Return the (X, Y) coordinate for the center point of the cell that contains the specified text.  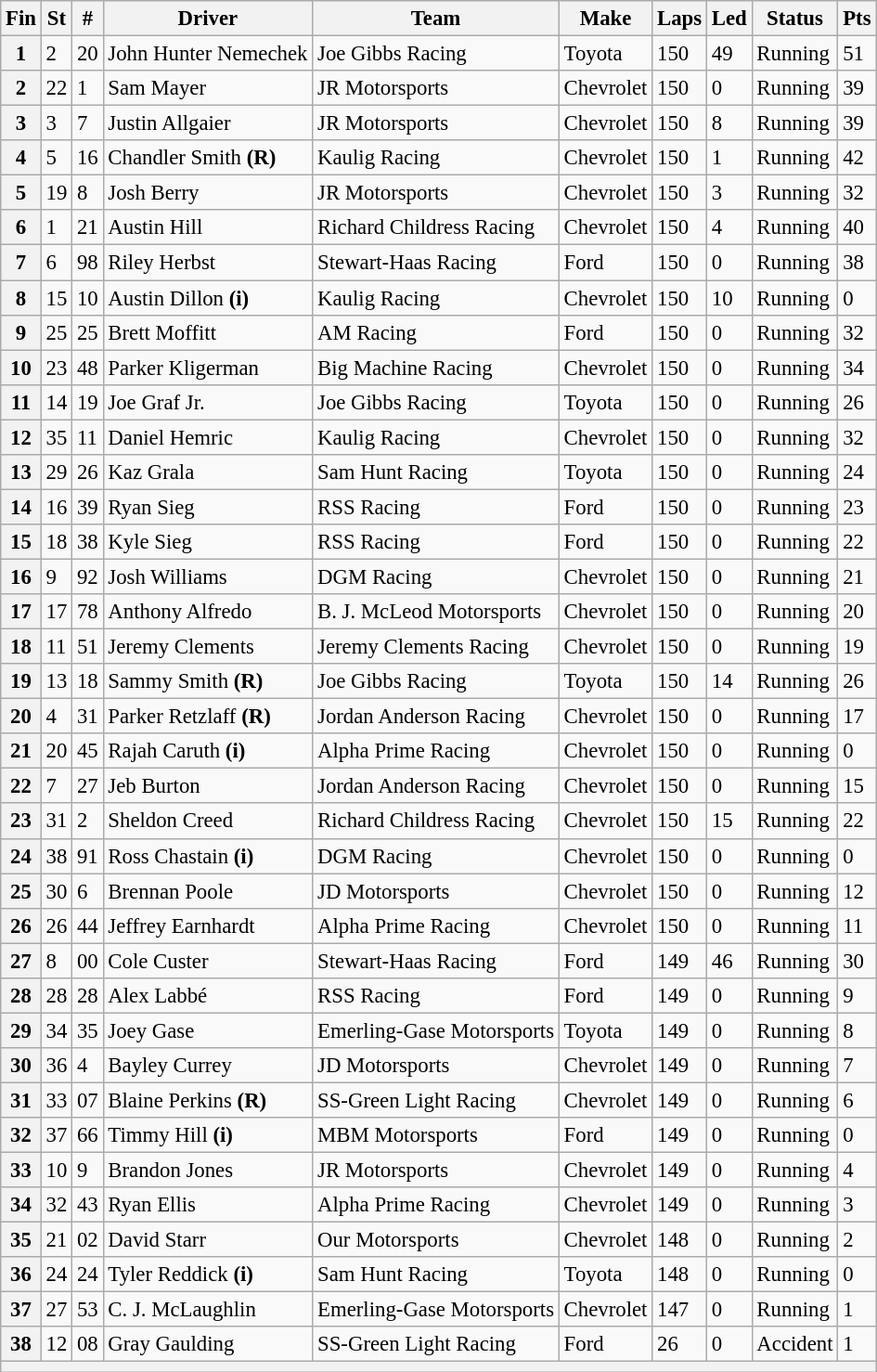
Rajah Caruth (i) (208, 751)
42 (858, 158)
Blaine Perkins (R) (208, 1100)
Kyle Sieg (208, 542)
Chandler Smith (R) (208, 158)
66 (87, 1135)
Timmy Hill (i) (208, 1135)
Brandon Jones (208, 1171)
91 (87, 856)
Tyler Reddick (i) (208, 1275)
Make (605, 19)
Austin Hill (208, 227)
Team (436, 19)
Fin (21, 19)
45 (87, 751)
C. J. McLaughlin (208, 1310)
Brett Moffitt (208, 332)
Bayley Currey (208, 1066)
Riley Herbst (208, 263)
Gray Gaulding (208, 1345)
Pts (858, 19)
Kaz Grala (208, 472)
78 (87, 612)
# (87, 19)
Josh Williams (208, 576)
Jeremy Clements (208, 647)
MBM Motorsports (436, 1135)
00 (87, 961)
98 (87, 263)
92 (87, 576)
46 (729, 961)
02 (87, 1240)
43 (87, 1205)
Joe Graf Jr. (208, 402)
08 (87, 1345)
Led (729, 19)
Ryan Sieg (208, 507)
Accident (794, 1345)
Jeffrey Earnhardt (208, 925)
Brennan Poole (208, 891)
Ryan Ellis (208, 1205)
Sam Mayer (208, 88)
Parker Kligerman (208, 368)
53 (87, 1310)
Austin Dillon (i) (208, 298)
Josh Berry (208, 193)
B. J. McLeod Motorsports (436, 612)
07 (87, 1100)
Sheldon Creed (208, 822)
Ross Chastain (i) (208, 856)
Alex Labbé (208, 996)
AM Racing (436, 332)
147 (679, 1310)
St (56, 19)
David Starr (208, 1240)
49 (729, 54)
Daniel Hemric (208, 437)
Jeb Burton (208, 786)
40 (858, 227)
Status (794, 19)
48 (87, 368)
Anthony Alfredo (208, 612)
Laps (679, 19)
Sammy Smith (R) (208, 681)
Joey Gase (208, 1030)
Our Motorsports (436, 1240)
Driver (208, 19)
Justin Allgaier (208, 123)
John Hunter Nemechek (208, 54)
Big Machine Racing (436, 368)
Cole Custer (208, 961)
Parker Retzlaff (R) (208, 717)
44 (87, 925)
Jeremy Clements Racing (436, 647)
